Extract the (X, Y) coordinate from the center of the cell holding the provided text.  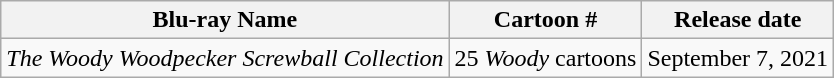
Blu-ray Name (225, 20)
Release date (738, 20)
The Woody Woodpecker Screwball Collection (225, 58)
25 Woody cartoons (546, 58)
September 7, 2021 (738, 58)
Cartoon # (546, 20)
